Provide the [x, y] coordinate of the cell's center where the given text is located.  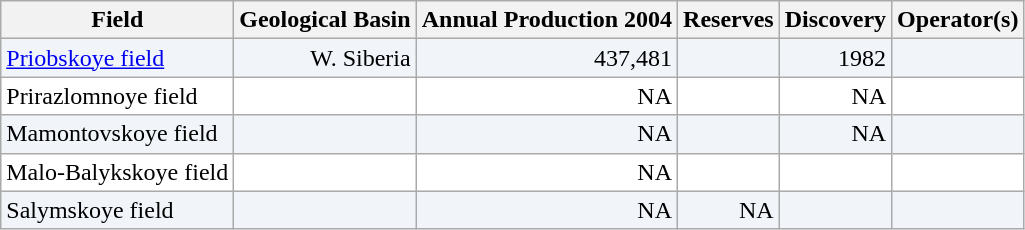
Salymskoye field [118, 210]
1982 [835, 58]
Malo-Balykskoye field [118, 172]
Geological Basin [325, 20]
W. Siberia [325, 58]
437,481 [546, 58]
Field [118, 20]
Priobskoye field [118, 58]
Annual Production 2004 [546, 20]
Prirazlomnoye field [118, 96]
Discovery [835, 20]
Mamontovskoye field [118, 134]
Reserves [729, 20]
Operator(s) [958, 20]
